Detect which cell encompasses the target text, then output its [X, Y] center coordinate. 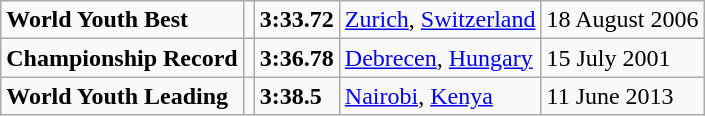
Championship Record [122, 58]
3:33.72 [296, 20]
3:38.5 [296, 96]
15 July 2001 [622, 58]
World Youth Leading [122, 96]
3:36.78 [296, 58]
Zurich, Switzerland [440, 20]
World Youth Best [122, 20]
11 June 2013 [622, 96]
Nairobi, Kenya [440, 96]
18 August 2006 [622, 20]
Debrecen, Hungary [440, 58]
